Locate the cell with the specified text and output its (x, y) center coordinate. 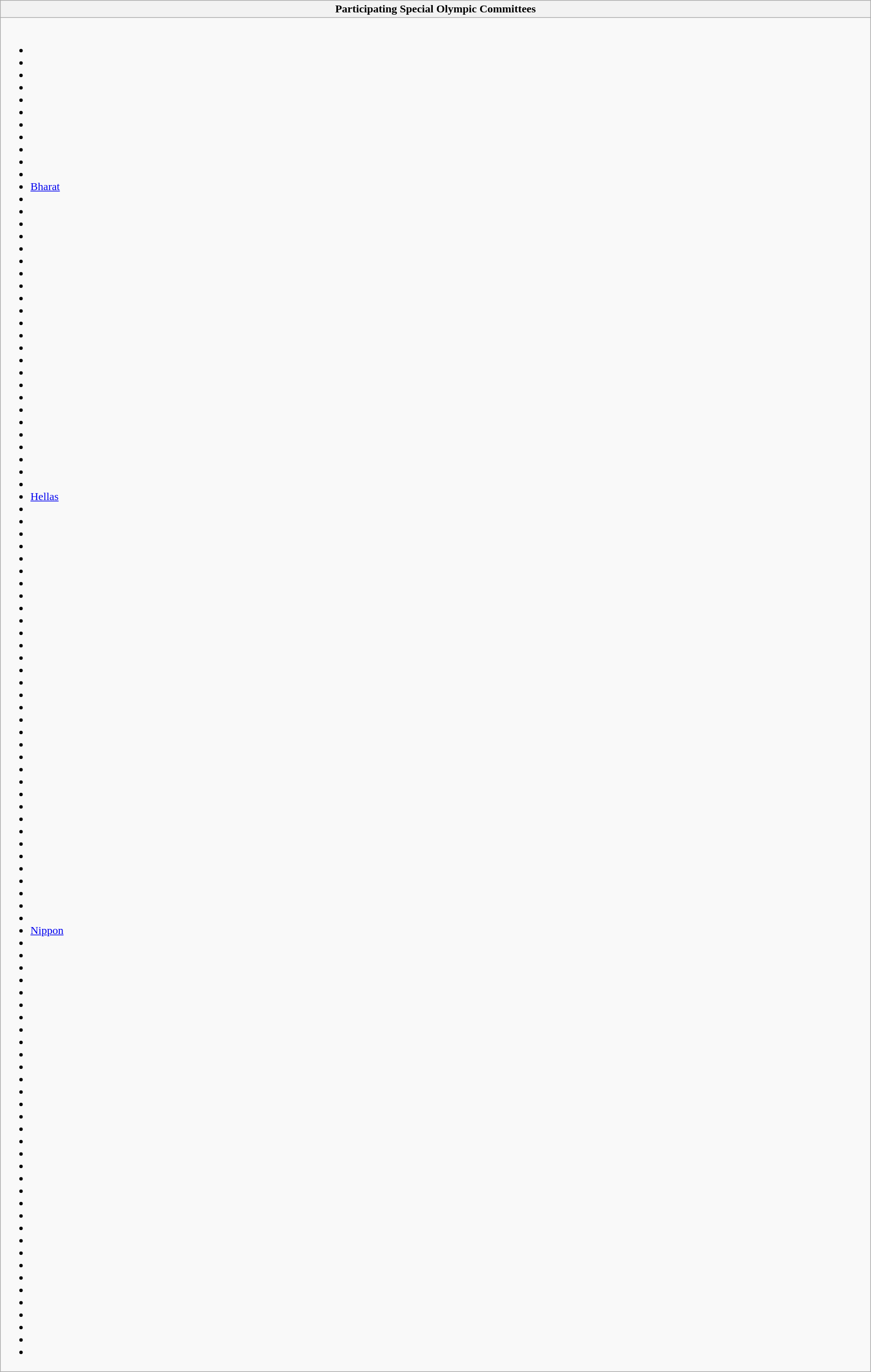
Bharat Hellas Nippon (435, 695)
Participating Special Olympic Committees (435, 9)
